From the cell containing the given text, extract its center point as (X, Y) coordinate. 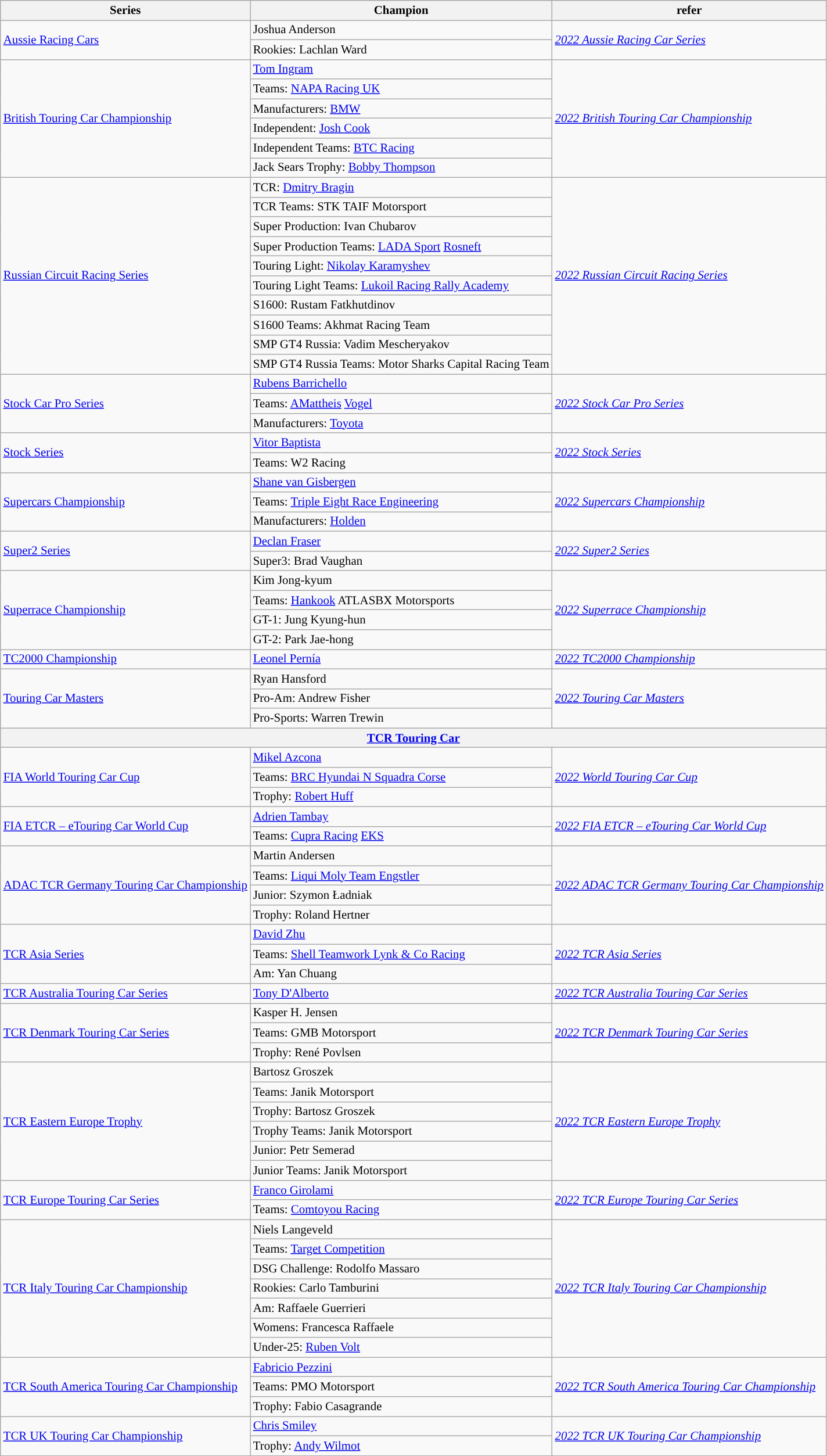
Trophy: Bartosz Groszek (401, 1111)
Teams: NAPA Racing UK (401, 89)
Jack Sears Trophy: Bobby Thompson (401, 167)
Rubens Barrichello (401, 384)
Tony D'Alberto (401, 994)
Trophy: René Povlsen (401, 1052)
2022 World Touring Car Cup (689, 777)
Manufacturers: Holden (401, 522)
Am: Yan Chuang (401, 974)
Rookies: Carlo Tamburini (401, 1288)
Super3: Brad Vaughan (401, 561)
Mikel Azcona (401, 758)
Franco Girolami (401, 1190)
2022 Stock Series (689, 453)
2022 TCR Australia Touring Car Series (689, 994)
TCR Denmark Touring Car Series (125, 1033)
SMP GT4 Russia Teams: Motor Sharks Capital Racing Team (401, 364)
Manufacturers: Toyota (401, 423)
2022 TCR Italy Touring Car Championship (689, 1289)
Russian Circuit Racing Series (125, 275)
2022 Supercars Championship (689, 502)
Super2 Series (125, 551)
Tom Ingram (401, 69)
TC2000 Championship (125, 659)
GT-1: Jung Kyung-hun (401, 620)
Independent Teams: BTC Racing (401, 148)
Trophy: Robert Huff (401, 797)
2022 TC2000 Championship (689, 659)
2022 Super2 Series (689, 551)
TCR Eastern Europe Trophy (125, 1121)
2022 British Touring Car Championship (689, 119)
Teams: AMattheis Vogel (401, 404)
Pro-Sports: Warren Trewin (401, 718)
TCR Europe Touring Car Series (125, 1200)
Superrace Championship (125, 610)
Chris Smiley (401, 1426)
Supercars Championship (125, 502)
Trophy: Roland Hertner (401, 915)
Independent: Josh Cook (401, 128)
Teams: PMO Motorsport (401, 1387)
Trophy: Fabio Casagrande (401, 1407)
Touring Light Teams: Lukoil Racing Rally Academy (401, 285)
Under-25: Ruben Volt (401, 1347)
Teams: Cupra Racing EKS (401, 836)
2022 Russian Circuit Racing Series (689, 275)
ADAC TCR Germany Touring Car Championship (125, 885)
Teams: W2 Racing (401, 462)
2022 FIA ETCR – eTouring Car World Cup (689, 826)
2022 TCR Asia Series (689, 954)
2022 TCR UK Touring Car Championship (689, 1436)
Junior: Szymon Ładniak (401, 895)
2022 TCR South America Touring Car Championship (689, 1387)
Teams: Hankook ATLASBX Motorsports (401, 600)
Super Production Teams: LADA Sport Rosneft (401, 246)
Pro-Am: Andrew Fisher (401, 698)
2022 ADAC TCR Germany Touring Car Championship (689, 885)
TCR Australia Touring Car Series (125, 994)
Aussie Racing Cars (125, 40)
TCR Italy Touring Car Championship (125, 1289)
TCR: Dmitry Bragin (401, 187)
Declan Fraser (401, 541)
2022 Stock Car Pro Series (689, 404)
David Zhu (401, 934)
British Touring Car Championship (125, 119)
Am: Raffaele Guerrieri (401, 1308)
Trophy: Andy Wilmot (401, 1446)
Ryan Hansford (401, 679)
SMP GT4 Russia: Vadim Mescheryakov (401, 345)
FIA World Touring Car Cup (125, 777)
S1600 Teams: Akhmat Racing Team (401, 325)
Stock Series (125, 453)
TCR UK Touring Car Championship (125, 1436)
TCR Touring Car (413, 738)
Kasper H. Jensen (401, 1013)
TCR South America Touring Car Championship (125, 1387)
Teams: BRC Hyundai N Squadra Corse (401, 777)
Kim Jong-kyum (401, 580)
Super Production: Ivan Chubarov (401, 227)
Teams: Triple Eight Race Engineering (401, 502)
2022 TCR Europe Touring Car Series (689, 1200)
Teams: Comtoyou Racing (401, 1210)
2022 TCR Denmark Touring Car Series (689, 1033)
Martin Andersen (401, 856)
2022 Aussie Racing Car Series (689, 40)
FIA ETCR – eTouring Car World Cup (125, 826)
Shane van Gisbergen (401, 482)
Leonel Pernía (401, 659)
Junior Teams: Janik Motorsport (401, 1170)
Touring Car Masters (125, 698)
Champion (401, 10)
Series (125, 10)
Vitor Baptista (401, 443)
2022 Touring Car Masters (689, 698)
Niels Langeveld (401, 1229)
Stock Car Pro Series (125, 404)
DSG Challenge: Rodolfo Massaro (401, 1269)
Touring Light: Nikolay Karamyshev (401, 266)
2022 Superrace Championship (689, 610)
Adrien Tambay (401, 816)
Teams: Liqui Moly Team Engstler (401, 876)
2022 TCR Eastern Europe Trophy (689, 1121)
Trophy Teams: Janik Motorsport (401, 1131)
Joshua Anderson (401, 30)
TCR Asia Series (125, 954)
Junior: Petr Semerad (401, 1151)
GT-2: Park Jae-hong (401, 640)
Teams: Janik Motorsport (401, 1092)
S1600: Rustam Fatkhutdinov (401, 305)
Manufacturers: BMW (401, 109)
Fabricio Pezzini (401, 1367)
Womens: Francesca Raffaele (401, 1328)
Bartosz Groszek (401, 1072)
TCR Teams: STK TAIF Motorsport (401, 207)
Teams: Target Competition (401, 1249)
Teams: Shell Teamwork Lynk & Co Racing (401, 954)
Rookies: Lachlan Ward (401, 49)
Teams: GMB Motorsport (401, 1033)
refer (689, 10)
